Extract the (x, y) coordinate from the center of the cell holding the provided text.  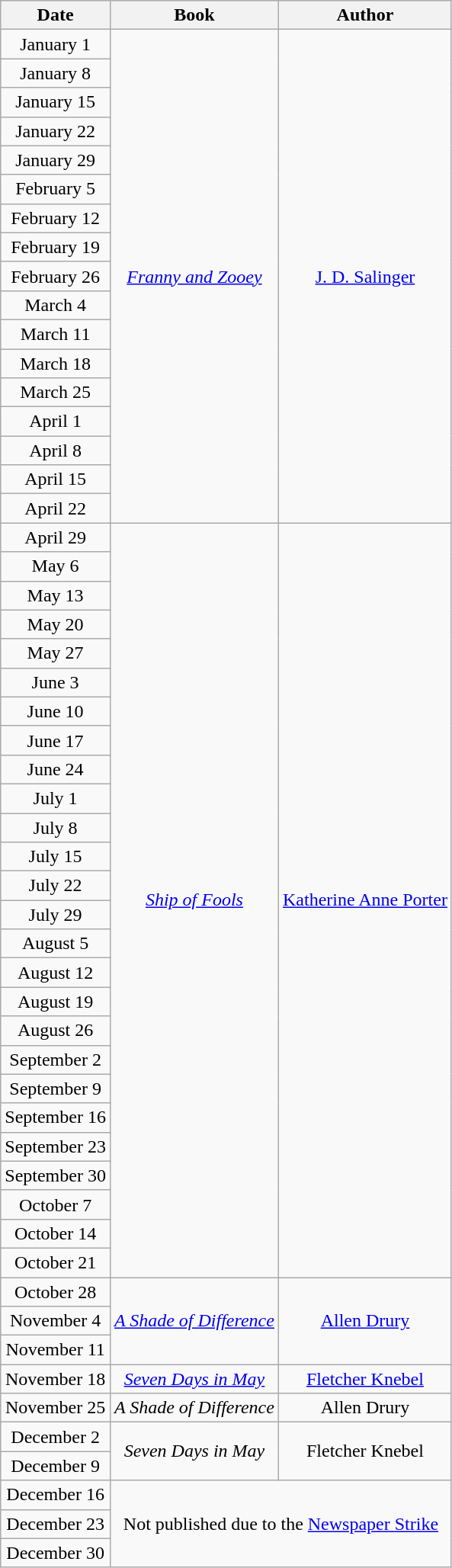
May 6 (56, 566)
October 21 (56, 1262)
May 13 (56, 595)
August 19 (56, 1002)
February 5 (56, 189)
July 22 (56, 886)
August 26 (56, 1031)
November 25 (56, 1408)
February 19 (56, 247)
December 23 (56, 1524)
November 18 (56, 1379)
March 4 (56, 305)
July 29 (56, 915)
May 20 (56, 624)
October 28 (56, 1292)
June 24 (56, 769)
June 10 (56, 711)
November 11 (56, 1350)
Author (364, 15)
Katherine Anne Porter (364, 900)
February 26 (56, 276)
May 27 (56, 653)
July 15 (56, 857)
April 29 (56, 537)
January 1 (56, 44)
March 25 (56, 393)
March 11 (56, 334)
December 16 (56, 1495)
December 9 (56, 1466)
Ship of Fools (194, 900)
April 22 (56, 508)
April 1 (56, 422)
Date (56, 15)
September 30 (56, 1175)
October 7 (56, 1204)
July 1 (56, 798)
Franny and Zooey (194, 276)
J. D. Salinger (364, 276)
September 2 (56, 1060)
March 18 (56, 364)
November 4 (56, 1321)
January 8 (56, 73)
July 8 (56, 827)
September 23 (56, 1146)
September 16 (56, 1117)
August 12 (56, 973)
June 17 (56, 740)
December 2 (56, 1437)
August 5 (56, 944)
Not published due to the Newspaper Strike (280, 1524)
January 15 (56, 102)
January 22 (56, 131)
April 8 (56, 451)
December 30 (56, 1553)
Book (194, 15)
October 14 (56, 1233)
February 12 (56, 218)
April 15 (56, 479)
June 3 (56, 682)
January 29 (56, 160)
September 9 (56, 1089)
